Pinpoint the cell where the given text exists, returning its [x, y] midpoint coordinate. 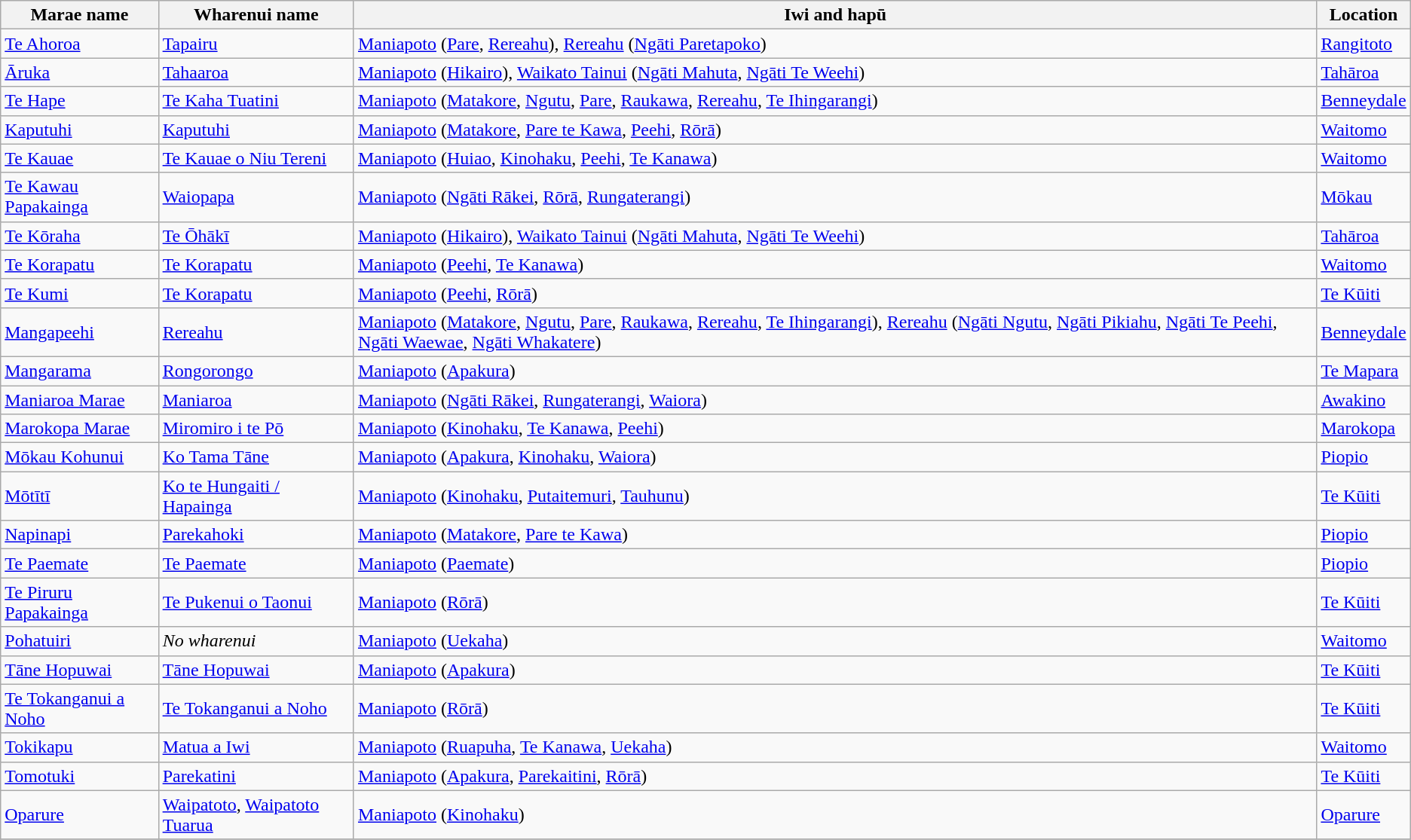
Mōtītī [80, 496]
Te Hape [80, 101]
Mangarama [80, 371]
Mōkau [1364, 197]
Te Mapara [1364, 371]
Maniapoto (Paemate) [835, 564]
Waipatoto, Waipatoto Tuarua [256, 815]
Maniapoto (Kinohaku, Te Kanawa, Peehi) [835, 429]
Te Kauae [80, 158]
Maniapoto (Kinohaku, Putaitemuri, Tauhunu) [835, 496]
Iwi and hapū [835, 15]
Marokopa Marae [80, 429]
Tokikapu [80, 747]
Te Kaha Tuatini [256, 101]
Rangitoto [1364, 44]
Maniapoto (Peehi, Te Kanawa) [835, 264]
Rongorongo [256, 371]
Rereahu [256, 331]
Parekatini [256, 776]
Marae name [80, 15]
Parekahoki [256, 535]
Waiopapa [256, 197]
Te Ōhākī [256, 236]
Miromiro i te Pō [256, 429]
Tapairu [256, 44]
Awakino [1364, 400]
Maniapoto (Ngāti Rākei, Rōrā, Rungaterangi) [835, 197]
Ko Tama Tāne [256, 457]
Matua a Iwi [256, 747]
Te Kōraha [80, 236]
Napinapi [80, 535]
Maniapoto (Ngāti Rākei, Rungaterangi, Waiora) [835, 400]
Maniapoto (Matakore, Ngutu, Pare, Raukawa, Rereahu, Te Ihingarangi) [835, 101]
No wharenui [256, 641]
Maniapoto (Huiao, Kinohaku, Peehi, Te Kanawa) [835, 158]
Te Kumi [80, 293]
Tomotuki [80, 776]
Ko te Hungaiti / Hapainga [256, 496]
Te Kawau Papakainga [80, 197]
Tahaaroa [256, 72]
Pohatuiri [80, 641]
Marokopa [1364, 429]
Maniapoto (Matakore, Pare te Kawa, Peehi, Rōrā) [835, 130]
Maniapoto (Peehi, Rōrā) [835, 293]
Location [1364, 15]
Maniapoto (Pare, Rereahu), Rereahu (Ngāti Paretapoko) [835, 44]
Maniapoto (Uekaha) [835, 641]
Te Ahoroa [80, 44]
Maniapoto (Apakura, Parekaitini, Rōrā) [835, 776]
Maniapoto (Apakura, Kinohaku, Waiora) [835, 457]
Maniaroa [256, 400]
Mangapeehi [80, 331]
Maniapoto (Ruapuha, Te Kanawa, Uekaha) [835, 747]
Āruka [80, 72]
Mōkau Kohunui [80, 457]
Maniaroa Marae [80, 400]
Te Pukenui o Taonui [256, 603]
Wharenui name [256, 15]
Maniapoto (Kinohaku) [835, 815]
Te Kauae o Niu Tereni [256, 158]
Maniapoto (Matakore, Pare te Kawa) [835, 535]
Te Piruru Papakainga [80, 603]
